Provide the [X, Y] coordinate of the cell's center where the given text is located.  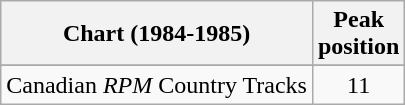
Peakposition [358, 34]
Canadian RPM Country Tracks [157, 85]
Chart (1984-1985) [157, 34]
11 [358, 85]
